For the text-containing cell, return its midpoint in [x, y] coordinate format. 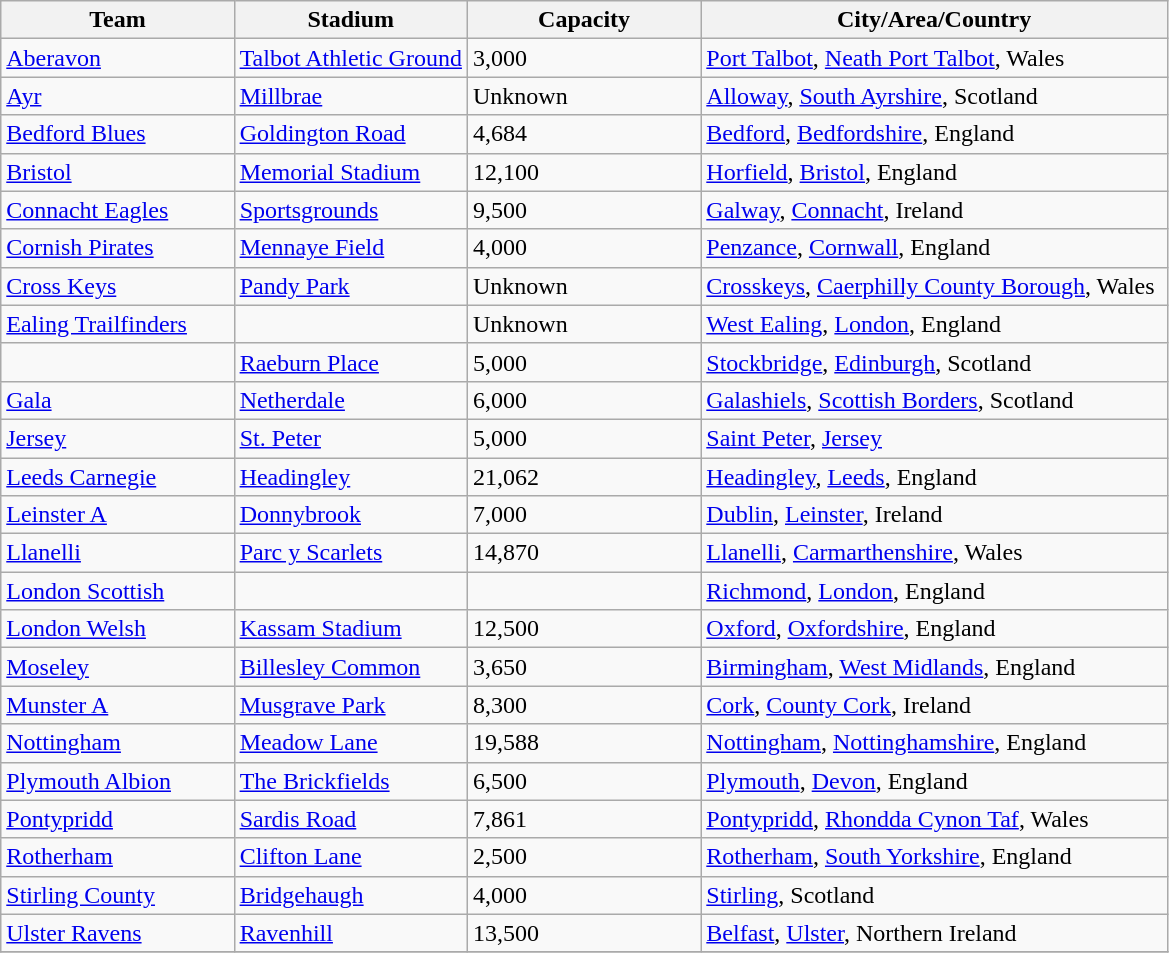
Talbot Athletic Ground [350, 58]
Gala [118, 400]
Llanelli [118, 553]
Stockbridge, Edinburgh, Scotland [934, 362]
Stirling, Scotland [934, 895]
Musgrave Park [350, 705]
6,500 [584, 781]
Headingley, Leeds, England [934, 477]
Netherdale [350, 400]
Dublin, Leinster, Ireland [934, 515]
Pontypridd, Rhondda Cynon Taf, Wales [934, 819]
Pontypridd [118, 819]
Cork, County Cork, Ireland [934, 705]
Ravenhill [350, 933]
Team [118, 20]
Plymouth, Devon, England [934, 781]
19,588 [584, 743]
Millbrae [350, 96]
3,650 [584, 667]
9,500 [584, 210]
Galway, Connacht, Ireland [934, 210]
Leeds Carnegie [118, 477]
Cornish Pirates [118, 248]
Memorial Stadium [350, 172]
The Brickfields [350, 781]
2,500 [584, 857]
Galashiels, Scottish Borders, Scotland [934, 400]
Plymouth Albion [118, 781]
Mennaye Field [350, 248]
Richmond, London, England [934, 591]
Bedford Blues [118, 134]
Connacht Eagles [118, 210]
Ayr [118, 96]
12,100 [584, 172]
Nottingham [118, 743]
Sardis Road [350, 819]
8,300 [584, 705]
West Ealing, London, England [934, 324]
Crosskeys, Caerphilly County Borough, Wales [934, 286]
Ulster Ravens [118, 933]
Donnybrook [350, 515]
Stirling County [118, 895]
7,000 [584, 515]
12,500 [584, 629]
Port Talbot, Neath Port Talbot, Wales [934, 58]
Oxford, Oxfordshire, England [934, 629]
Saint Peter, Jersey [934, 438]
7,861 [584, 819]
Alloway, South Ayrshire, Scotland [934, 96]
Bridgehaugh [350, 895]
13,500 [584, 933]
Sportsgrounds [350, 210]
Llanelli, Carmarthenshire, Wales [934, 553]
Capacity [584, 20]
Leinster A [118, 515]
Raeburn Place [350, 362]
London Welsh [118, 629]
21,062 [584, 477]
Jersey [118, 438]
Goldington Road [350, 134]
London Scottish [118, 591]
6,000 [584, 400]
Horfield, Bristol, England [934, 172]
14,870 [584, 553]
Aberavon [118, 58]
Rotherham, South Yorkshire, England [934, 857]
Parc y Scarlets [350, 553]
Kassam Stadium [350, 629]
Pandy Park [350, 286]
Meadow Lane [350, 743]
City/Area/Country [934, 20]
Belfast, Ulster, Northern Ireland [934, 933]
Cross Keys [118, 286]
Ealing Trailfinders [118, 324]
Birmingham, West Midlands, England [934, 667]
Headingley [350, 477]
Rotherham [118, 857]
Stadium [350, 20]
4,684 [584, 134]
Billesley Common [350, 667]
St. Peter [350, 438]
Clifton Lane [350, 857]
Bedford, Bedfordshire, England [934, 134]
Penzance, Cornwall, England [934, 248]
Bristol [118, 172]
3,000 [584, 58]
Nottingham, Nottinghamshire, England [934, 743]
Munster A [118, 705]
Moseley [118, 667]
